Return [x, y] of the center of cell containing provided text 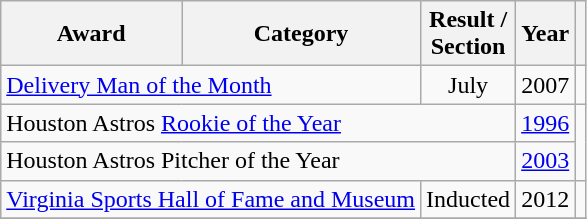
Houston Astros Pitcher of the Year [258, 161]
Result / Section [468, 34]
Houston Astros Rookie of the Year [258, 123]
Award [92, 34]
2012 [546, 199]
Category [302, 34]
Inducted [468, 199]
2007 [546, 85]
1996 [546, 123]
2003 [546, 161]
July [468, 85]
Year [546, 34]
Delivery Man of the Month [211, 85]
Virginia Sports Hall of Fame and Museum [211, 199]
